Scan for the cell matching the given text and deliver its [X, Y] coordinate at center. 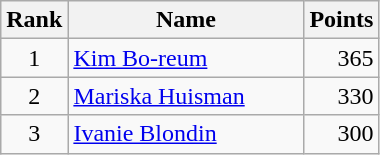
3 [34, 134]
Name [186, 20]
Mariska Huisman [186, 96]
Rank [34, 20]
330 [342, 96]
365 [342, 58]
1 [34, 58]
2 [34, 96]
Ivanie Blondin [186, 134]
Kim Bo-reum [186, 58]
Points [342, 20]
300 [342, 134]
